Output the [X, Y] coordinate of the center of the cell containing the given text.  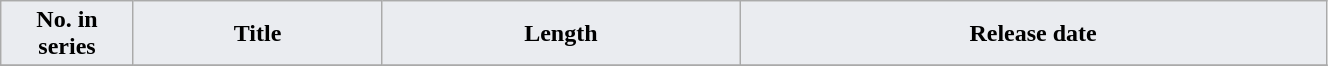
Release date [1034, 34]
Length [561, 34]
Title [258, 34]
No. in series [68, 34]
